Capture the cell that displays the provided text and extract its [x, y] central coordinate. 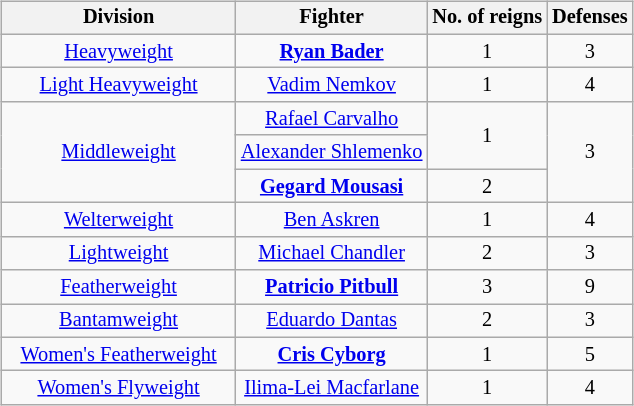
Ben Askren [332, 220]
Heavyweight [118, 51]
Eduardo Dantas [332, 321]
Lightweight [118, 253]
Alexander Shlemenko [332, 152]
Ryan Bader [332, 51]
Patricio Pitbull [332, 287]
Light Heavyweight [118, 85]
Rafael Carvalho [332, 119]
Vadim Nemkov [332, 85]
Cris Cyborg [332, 354]
Welterweight [118, 220]
Ilima-Lei Macfarlane [332, 388]
Featherweight [118, 287]
Michael Chandler [332, 253]
Middleweight [118, 152]
Women's Featherweight [118, 354]
Fighter [332, 18]
Division [118, 18]
Gegard Mousasi [332, 186]
Defenses [590, 18]
Bantamweight [118, 321]
5 [590, 354]
No. of reigns [487, 18]
Women's Flyweight [118, 388]
9 [590, 287]
